Search for the cell housing the specified text and yield its (X, Y) center coordinate. 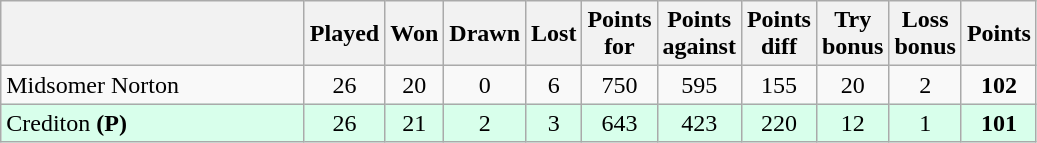
643 (620, 123)
12 (852, 123)
Drawn (485, 34)
1 (925, 123)
Points for (620, 34)
Points against (699, 34)
Midsomer Norton (153, 85)
21 (414, 123)
Try bonus (852, 34)
0 (485, 85)
220 (778, 123)
Won (414, 34)
Loss bonus (925, 34)
423 (699, 123)
Played (344, 34)
750 (620, 85)
Crediton (P) (153, 123)
Lost (554, 34)
6 (554, 85)
155 (778, 85)
3 (554, 123)
595 (699, 85)
101 (998, 123)
Points diff (778, 34)
102 (998, 85)
Points (998, 34)
